Determine the (X, Y) coordinate at the center of the cell enclosing the given text.  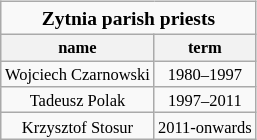
Zytnia parish priests (128, 18)
Krzysztof Stosur (78, 126)
1997–2011 (205, 100)
1980–1997 (205, 74)
name (78, 48)
Wojciech Czarnowski (78, 74)
2011-onwards (205, 126)
Tadeusz Polak (78, 100)
term (205, 48)
